Scan for the cell matching the given text and deliver its [X, Y] coordinate at center. 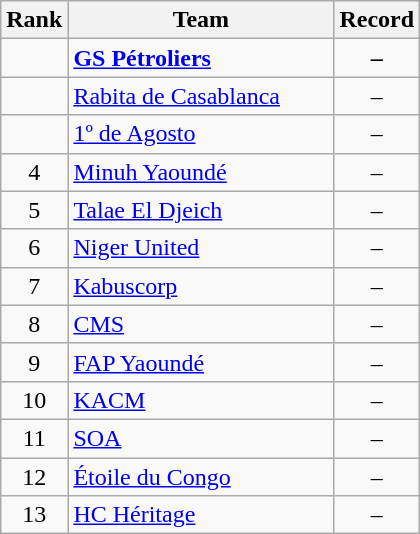
6 [34, 248]
11 [34, 438]
13 [34, 515]
Kabuscorp [201, 286]
8 [34, 324]
Minuh Yaoundé [201, 172]
Niger United [201, 248]
GS Pétroliers [201, 58]
1º de Agosto [201, 134]
9 [34, 362]
5 [34, 210]
Talae El Djeich [201, 210]
7 [34, 286]
HC Héritage [201, 515]
FAP Yaoundé [201, 362]
Record [377, 20]
12 [34, 477]
Team [201, 20]
SOA [201, 438]
Rank [34, 20]
Rabita de Casablanca [201, 96]
10 [34, 400]
CMS [201, 324]
KACM [201, 400]
4 [34, 172]
Étoile du Congo [201, 477]
